Pinpoint the cell where the given text exists, returning its (x, y) midpoint coordinate. 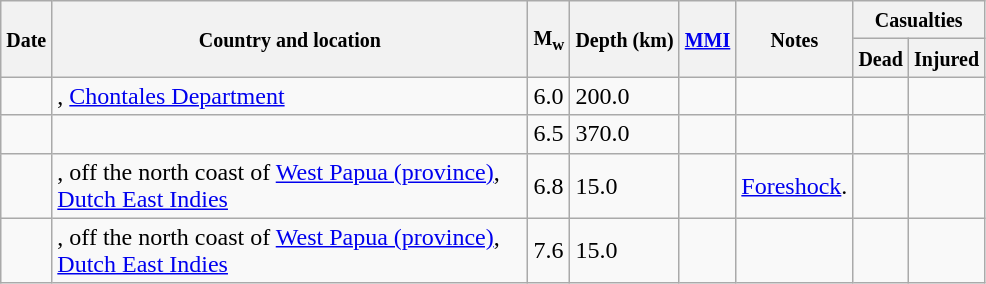
Country and location (290, 39)
Injured (946, 58)
MMI (708, 39)
, Chontales Department (290, 96)
Depth (km) (624, 39)
6.0 (549, 96)
7.6 (549, 250)
Date (26, 39)
Mw (549, 39)
200.0 (624, 96)
Notes (794, 39)
6.8 (549, 186)
Casualties (919, 20)
6.5 (549, 134)
370.0 (624, 134)
Dead (881, 58)
Foreshock. (794, 186)
